Locate the cell with the specified text and output its [x, y] center coordinate. 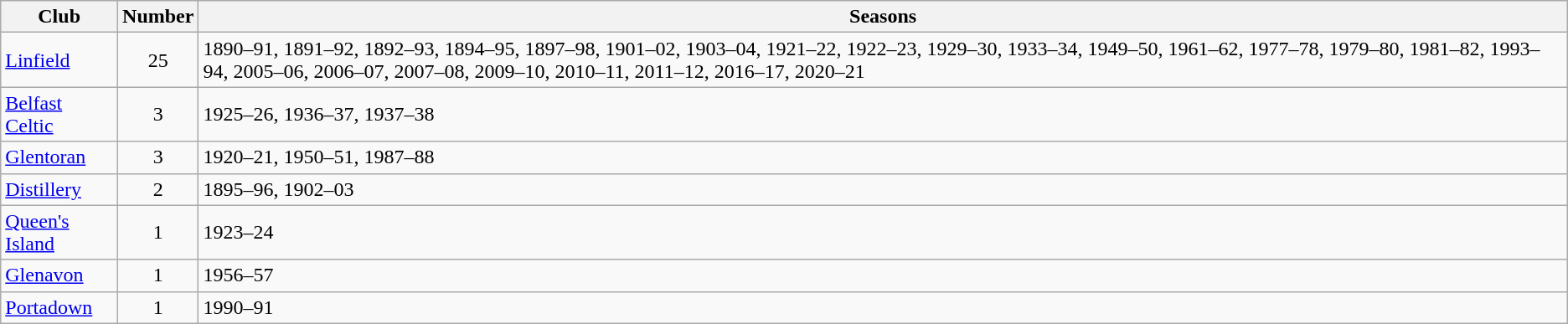
Queen's Island [59, 233]
2 [158, 189]
1956–57 [883, 275]
1895–96, 1902–03 [883, 189]
1923–24 [883, 233]
1925–26, 1936–37, 1937–38 [883, 114]
Number [158, 17]
1920–21, 1950–51, 1987–88 [883, 157]
1990–91 [883, 307]
Seasons [883, 17]
Glentoran [59, 157]
Club [59, 17]
Glenavon [59, 275]
Belfast Celtic [59, 114]
Portadown [59, 307]
25 [158, 60]
Linfield [59, 60]
Distillery [59, 189]
